Extract the [x, y] coordinate from the center of the cell holding the provided text.  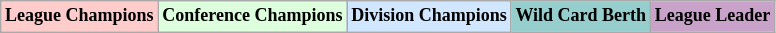
Conference Champions [252, 16]
Wild Card Berth [580, 16]
Division Champions [429, 16]
League Leader [712, 16]
League Champions [80, 16]
